Pinpoint the cell where the given text exists, returning its [x, y] midpoint coordinate. 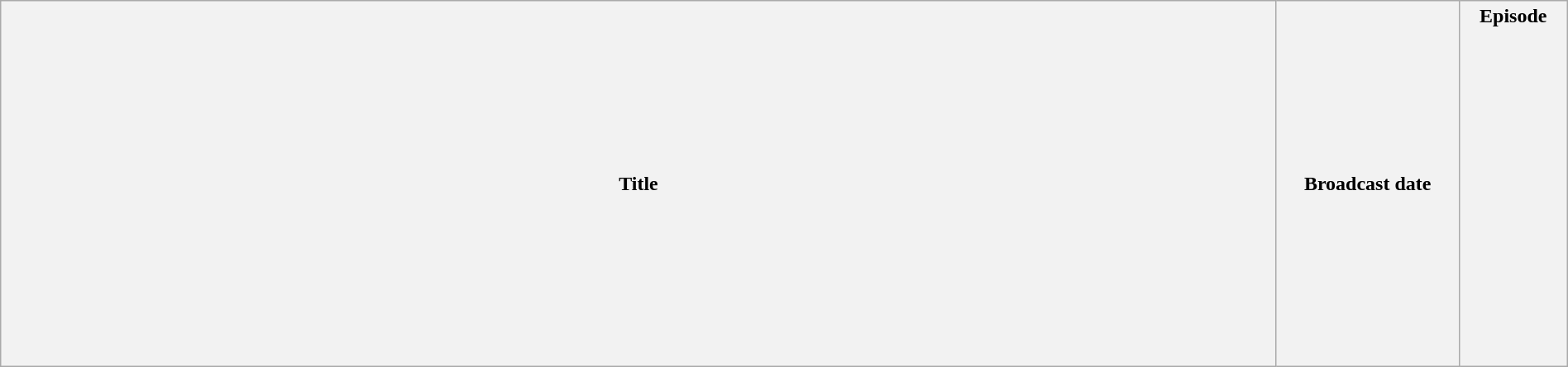
Title [638, 183]
Episode [1513, 183]
Broadcast date [1368, 183]
